For the text-containing cell, return its midpoint in (x, y) coordinate format. 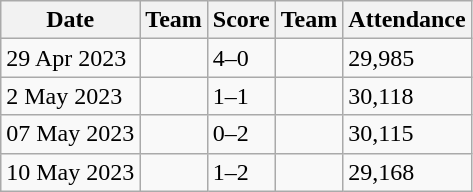
29 Apr 2023 (70, 58)
07 May 2023 (70, 134)
Score (241, 20)
30,118 (407, 96)
10 May 2023 (70, 172)
2 May 2023 (70, 96)
29,168 (407, 172)
1–2 (241, 172)
1–1 (241, 96)
29,985 (407, 58)
0–2 (241, 134)
4–0 (241, 58)
30,115 (407, 134)
Attendance (407, 20)
Date (70, 20)
